Extract the [X, Y] coordinate from the center of the cell holding the provided text.  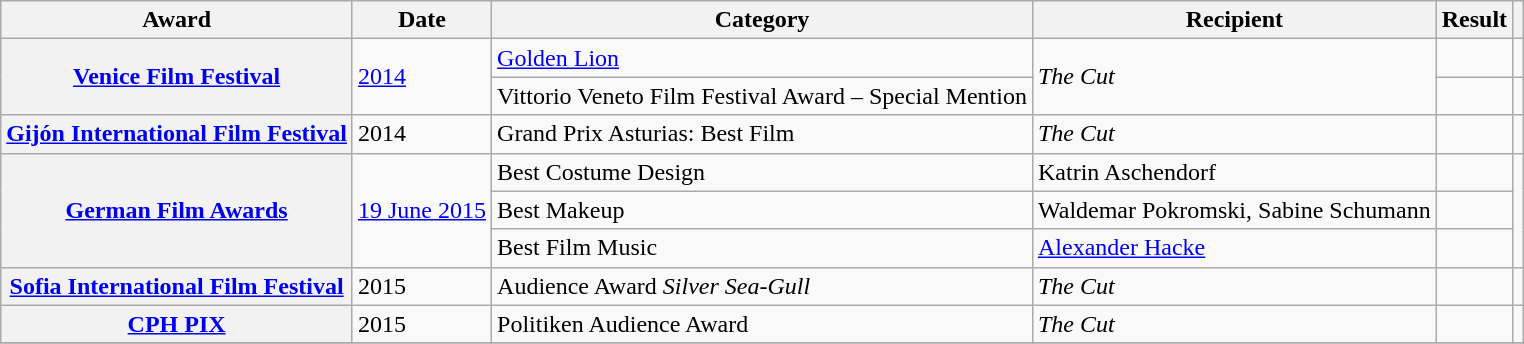
Gijón International Film Festival [177, 134]
Katrin Aschendorf [1234, 172]
Recipient [1234, 20]
19 June 2015 [422, 210]
CPH PIX [177, 324]
Grand Prix Asturias: Best Film [762, 134]
Venice Film Festival [177, 77]
Best Makeup [762, 210]
Alexander Hacke [1234, 248]
Category [762, 20]
Vittorio Veneto Film Festival Award – Special Mention [762, 96]
Golden Lion [762, 58]
Date [422, 20]
Best Film Music [762, 248]
Sofia International Film Festival [177, 286]
Best Costume Design [762, 172]
Audience Award Silver Sea-Gull [762, 286]
Result [1474, 20]
German Film Awards [177, 210]
Politiken Audience Award [762, 324]
Award [177, 20]
Waldemar Pokromski, Sabine Schumann [1234, 210]
